Identify which cell holds the provided text, then report its (x, y) central coordinate. 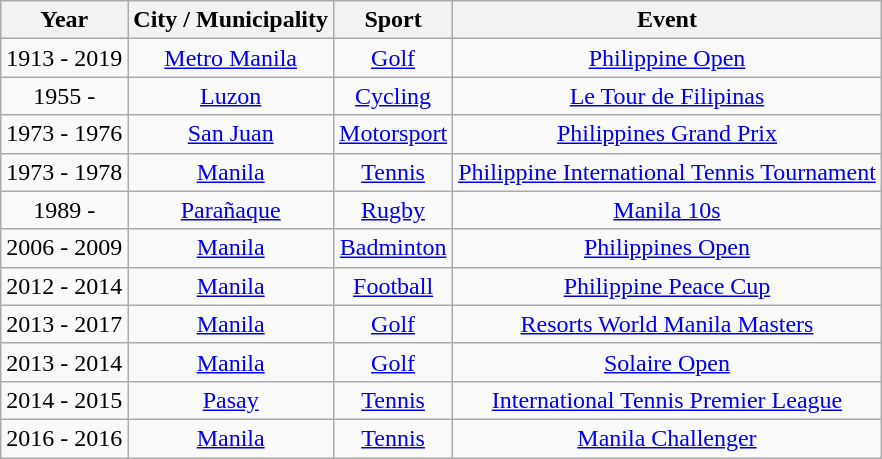
Philippine Peace Cup (668, 286)
Solaire Open (668, 362)
Parañaque (231, 210)
Manila 10s (668, 210)
2016 - 2016 (64, 438)
Rugby (394, 210)
San Juan (231, 134)
Manila Challenger (668, 438)
Cycling (394, 96)
1955 - (64, 96)
City / Municipality (231, 20)
Motorsport (394, 134)
Pasay (231, 400)
Philippines Grand Prix (668, 134)
Philippines Open (668, 248)
Event (668, 20)
2012 - 2014 (64, 286)
2013 - 2014 (64, 362)
1973 - 1978 (64, 172)
Luzon (231, 96)
2014 - 2015 (64, 400)
Philippine Open (668, 58)
Sport (394, 20)
Football (394, 286)
Philippine International Tennis Tournament (668, 172)
Badminton (394, 248)
Metro Manila (231, 58)
1913 - 2019 (64, 58)
2006 - 2009 (64, 248)
Resorts World Manila Masters (668, 324)
Year (64, 20)
2013 - 2017 (64, 324)
1989 - (64, 210)
International Tennis Premier League (668, 400)
1973 - 1976 (64, 134)
Le Tour de Filipinas (668, 96)
